Extract the (X, Y) coordinate from the center of the cell holding the provided text.  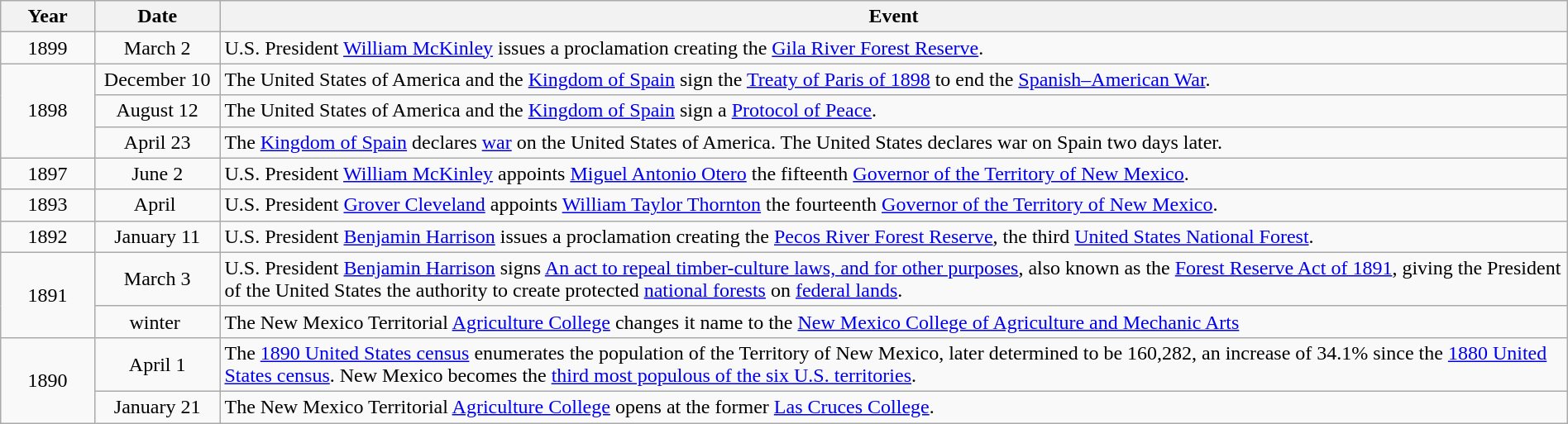
winter (157, 322)
U.S. President William McKinley issues a proclamation creating the Gila River Forest Reserve. (893, 48)
December 10 (157, 79)
January 11 (157, 236)
August 12 (157, 111)
Year (48, 17)
U.S. President Grover Cleveland appoints William Taylor Thornton the fourteenth Governor of the Territory of New Mexico. (893, 205)
The New Mexico Territorial Agriculture College opens at the former Las Cruces College. (893, 407)
U.S. President Benjamin Harrison issues a proclamation creating the Pecos River Forest Reserve, the third United States National Forest. (893, 236)
1899 (48, 48)
1893 (48, 205)
April (157, 205)
The United States of America and the Kingdom of Spain sign a Protocol of Peace. (893, 111)
The United States of America and the Kingdom of Spain sign the Treaty of Paris of 1898 to end the Spanish–American War. (893, 79)
1890 (48, 380)
Event (893, 17)
April 23 (157, 142)
1897 (48, 174)
January 21 (157, 407)
1891 (48, 294)
June 2 (157, 174)
U.S. President William McKinley appoints Miguel Antonio Otero the fifteenth Governor of the Territory of New Mexico. (893, 174)
April 1 (157, 364)
March 3 (157, 279)
1898 (48, 111)
The New Mexico Territorial Agriculture College changes it name to the New Mexico College of Agriculture and Mechanic Arts (893, 322)
Date (157, 17)
March 2 (157, 48)
The Kingdom of Spain declares war on the United States of America. The United States declares war on Spain two days later. (893, 142)
1892 (48, 236)
